Detect which cell encompasses the target text, then output its [x, y] center coordinate. 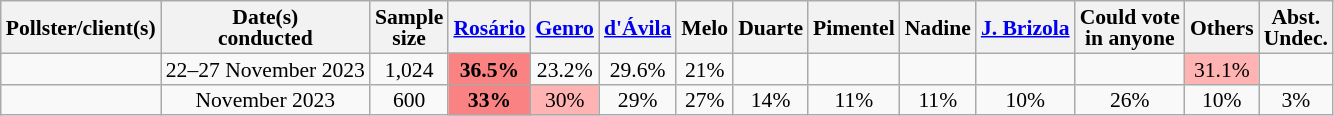
29.6% [638, 68]
27% [704, 100]
23.2% [564, 68]
31.1% [1222, 68]
d'Ávila [638, 27]
Date(s)conducted [266, 27]
Duarte [770, 27]
33% [489, 100]
26% [1130, 100]
Pimentel [854, 27]
29% [638, 100]
Rosário [489, 27]
22–27 November 2023 [266, 68]
Genro [564, 27]
Could votein anyone [1130, 27]
Melo [704, 27]
Others [1222, 27]
30% [564, 100]
Abst.Undec. [1296, 27]
Pollster/client(s) [81, 27]
1,024 [409, 68]
J. Brizola [1026, 27]
14% [770, 100]
Samplesize [409, 27]
Nadine [938, 27]
36.5% [489, 68]
November 2023 [266, 100]
21% [704, 68]
600 [409, 100]
3% [1296, 100]
